Identify which cell holds the provided text, then report its [x, y] central coordinate. 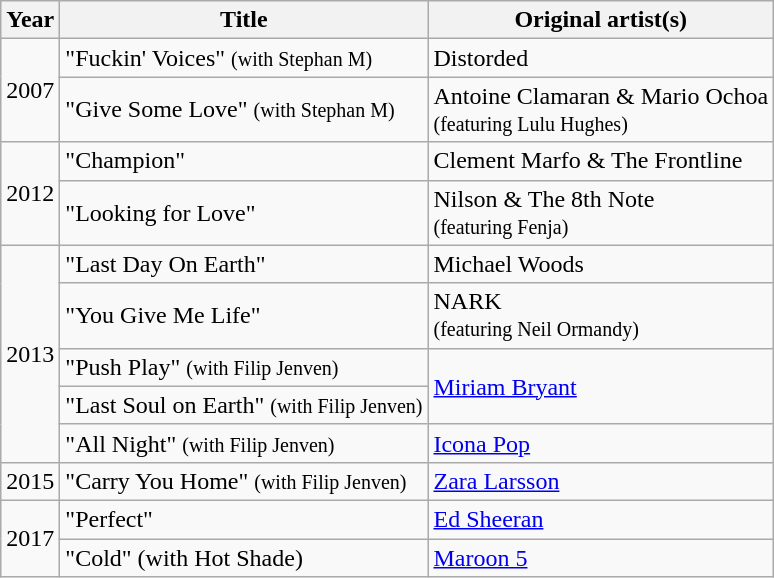
"All Night" (with Filip Jenven) [244, 443]
Distorded [601, 58]
"Perfect" [244, 519]
Maroon 5 [601, 557]
Icona Pop [601, 443]
"Last Soul on Earth" (with Filip Jenven) [244, 405]
Ed Sheeran [601, 519]
"Carry You Home" (with Filip Jenven) [244, 481]
Zara Larsson [601, 481]
"You Give Me Life" [244, 316]
2012 [30, 194]
2017 [30, 538]
"Fuckin' Voices" (with Stephan M) [244, 58]
Clement Marfo & The Frontline [601, 161]
2007 [30, 90]
"Push Play" (with Filip Jenven) [244, 367]
"Looking for Love" [244, 212]
"Champion" [244, 161]
Michael Woods [601, 264]
"Cold" (with Hot Shade) [244, 557]
"Give Some Love" (with Stephan M) [244, 110]
Antoine Clamaran & Mario Ochoa(featuring Lulu Hughes) [601, 110]
"Last Day On Earth" [244, 264]
Nilson & The 8th Note(featuring Fenja) [601, 212]
Miriam Bryant [601, 386]
Year [30, 20]
Title [244, 20]
2015 [30, 481]
NARK(featuring Neil Ormandy) [601, 316]
2013 [30, 354]
Original artist(s) [601, 20]
